Return (x, y) of the center of cell containing provided text 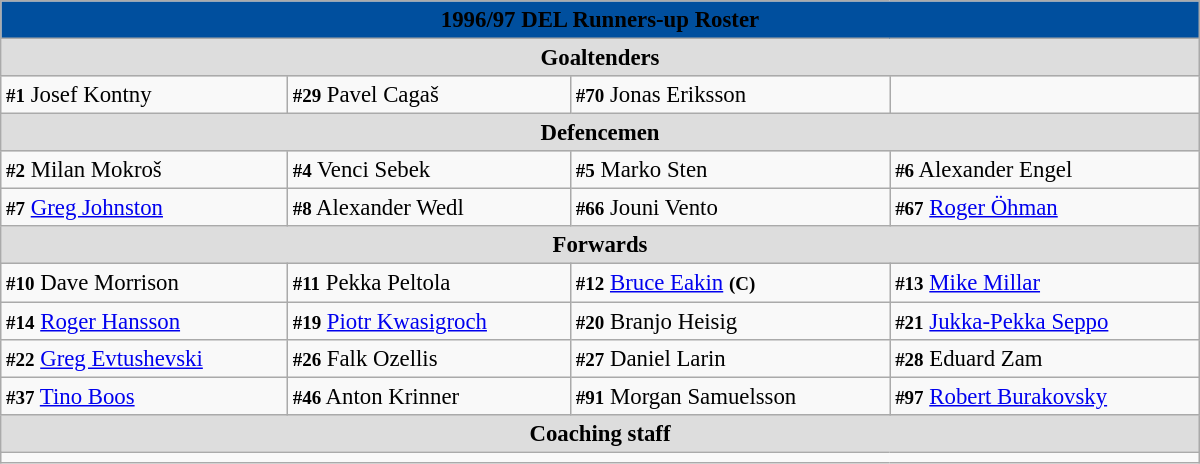
#19 Piotr Kwasigroch (428, 321)
#26 Falk Ozellis (428, 358)
#46 Anton Krinner (428, 396)
#91 Morgan Samuelsson (730, 396)
#67 Roger Öhman (1044, 208)
#1 Josef Kontny (144, 95)
#12 Bruce Eakin (C) (730, 283)
#21 Jukka-Pekka Seppo (1044, 321)
#22 Greg Evtushevski (144, 358)
Coaching staff (600, 433)
#6 Alexander Engel (1044, 170)
#11 Pekka Peltola (428, 283)
#97 Robert Burakovsky (1044, 396)
#37 Tino Boos (144, 396)
#66 Jouni Vento (730, 208)
#8 Alexander Wedl (428, 208)
#20 Branjo Heisig (730, 321)
#13 Mike Millar (1044, 283)
#14 Roger Hansson (144, 321)
#29 Pavel Cagaš (428, 95)
#70 Jonas Eriksson (730, 95)
#27 Daniel Larin (730, 358)
#4 Venci Sebek (428, 170)
Goaltenders (600, 58)
Forwards (600, 245)
Defencemen (600, 133)
#10 Dave Morrison (144, 283)
#5 Marko Sten (730, 170)
#28 Eduard Zam (1044, 358)
#2 Milan Mokroš (144, 170)
#7 Greg Johnston (144, 208)
1996/97 DEL Runners-up Roster (600, 20)
